From the cell containing the given text, extract its center point as (X, Y) coordinate. 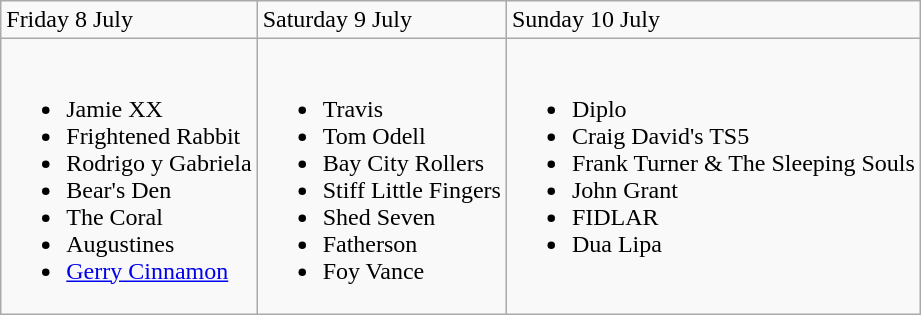
TravisTom OdellBay City RollersStiff Little FingersShed SevenFathersonFoy Vance (382, 176)
Jamie XXFrightened RabbitRodrigo y GabrielaBear's DenThe CoralAugustinesGerry Cinnamon (129, 176)
Friday 8 July (129, 20)
Sunday 10 July (713, 20)
DiploCraig David's TS5Frank Turner & The Sleeping SoulsJohn GrantFIDLARDua Lipa (713, 176)
Saturday 9 July (382, 20)
